For the text-containing cell, return its midpoint in [X, Y] coordinate format. 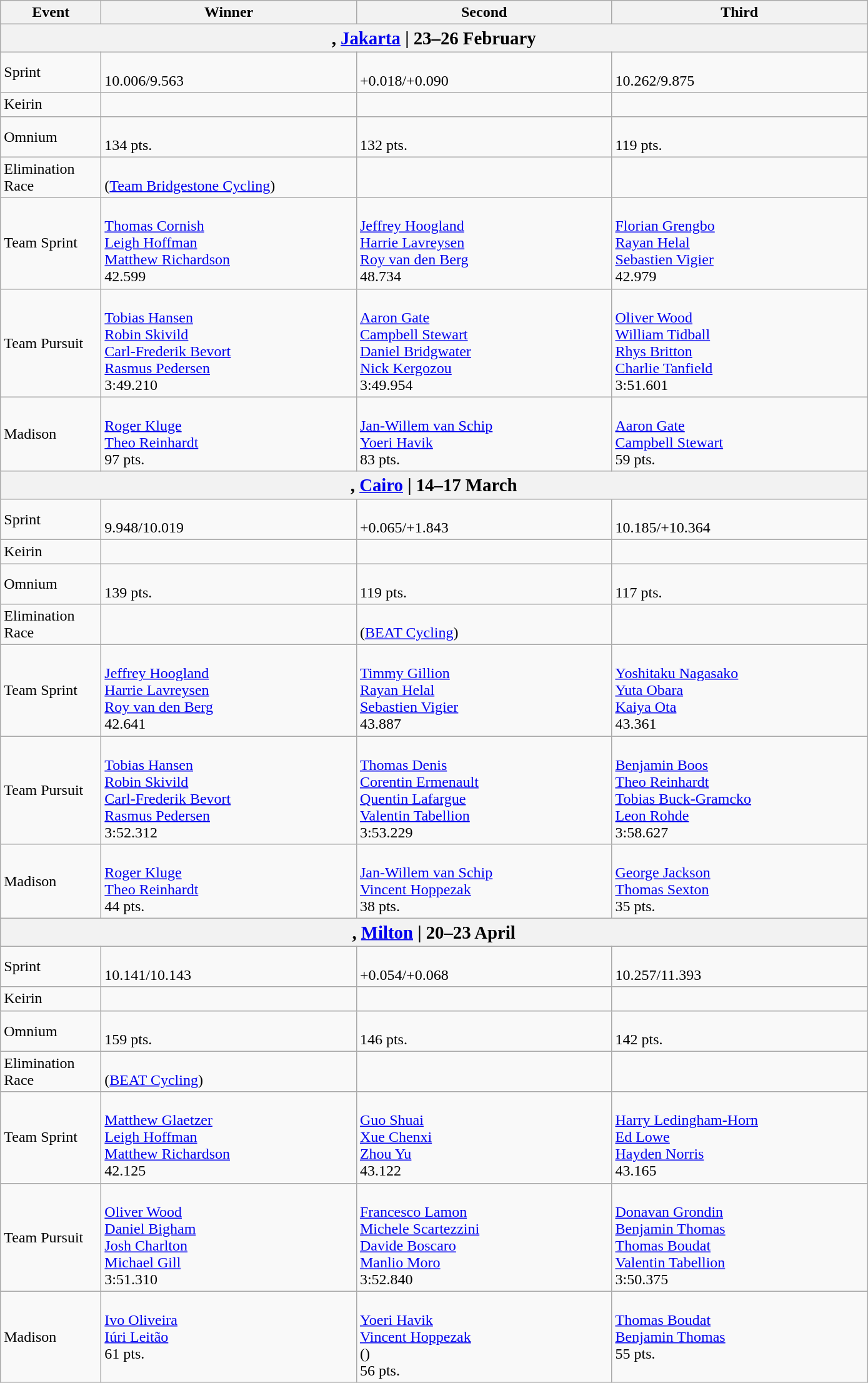
Harry Ledingham-HornEd LoweHayden Norris43.165 [740, 1137]
159 pts. [229, 1031]
Tobias HansenRobin SkivildCarl-Frederik BevortRasmus Pedersen3:49.210 [229, 342]
139 pts. [229, 584]
Francesco LamonMichele ScartezziniDavide BoscaroManlio Moro3:52.840 [484, 1237]
Thomas BoudatBenjamin Thomas55 pts. [740, 1337]
117 pts. [740, 584]
Event [51, 12]
, Milton | 20–23 April [434, 932]
Guo ShuaiXue ChenxiZhou Yu43.122 [484, 1137]
142 pts. [740, 1031]
+0.018/+0.090 [484, 72]
132 pts. [484, 136]
134 pts. [229, 136]
+0.065/+1.843 [484, 519]
George JacksonThomas Sexton35 pts. [740, 881]
Roger KlugeTheo Reinhardt44 pts. [229, 881]
Third [740, 12]
146 pts. [484, 1031]
(Team Bridgestone Cycling) [229, 177]
Winner [229, 12]
Timmy GillionRayan HelalSebastien Vigier43.887 [484, 691]
Thomas DenisCorentin ErmenaultQuentin LafargueValentin Tabellion3:53.229 [484, 790]
9.948/10.019 [229, 519]
Jan-Willem van SchipVincent Hoppezak38 pts. [484, 881]
Oliver WoodDaniel BighamJosh CharltonMichael Gill3:51.310 [229, 1237]
Matthew GlaetzerLeigh HoffmanMatthew Richardson42.125 [229, 1137]
Florian GrengboRayan HelalSebastien Vigier42.979 [740, 243]
Oliver WoodWilliam TidballRhys BrittonCharlie Tanfield3:51.601 [740, 342]
10.185/+10.364 [740, 519]
, Cairo | 14–17 March [434, 485]
Donavan GrondinBenjamin ThomasThomas BoudatValentin Tabellion3:50.375 [740, 1237]
Second [484, 12]
10.257/11.393 [740, 966]
Tobias HansenRobin SkivildCarl-Frederik BevortRasmus Pedersen3:52.312 [229, 790]
, Jakarta | 23–26 February [434, 38]
Jan-Willem van SchipYoeri Havik83 pts. [484, 434]
Aaron GateCampbell Stewart59 pts. [740, 434]
+0.054/+0.068 [484, 966]
Ivo OliveiraIúri Leitão61 pts. [229, 1337]
Yoshitaku NagasakoYuta ObaraKaiya Ota43.361 [740, 691]
Benjamin BoosTheo ReinhardtTobias Buck-GramckoLeon Rohde3:58.627 [740, 790]
Jeffrey HooglandHarrie LavreysenRoy van den Berg42.641 [229, 691]
Jeffrey HooglandHarrie LavreysenRoy van den Berg48.734 [484, 243]
10.141/10.143 [229, 966]
Yoeri HavikVincent Hoppezak()56 pts. [484, 1337]
Roger KlugeTheo Reinhardt97 pts. [229, 434]
10.006/9.563 [229, 72]
Thomas CornishLeigh HoffmanMatthew Richardson42.599 [229, 243]
Aaron GateCampbell StewartDaniel BridgwaterNick Kergozou3:49.954 [484, 342]
10.262/9.875 [740, 72]
